Return (X, Y) of the center of cell containing provided text 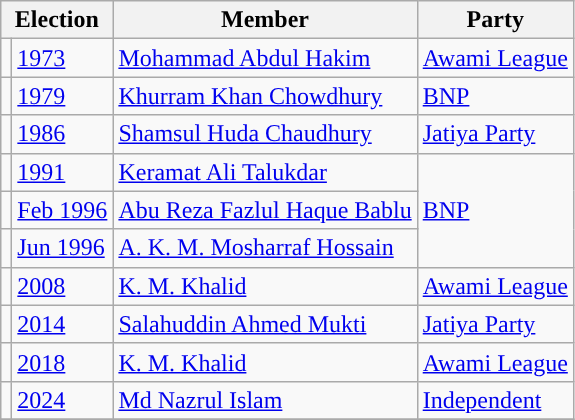
Independent (495, 400)
Salahuddin Ahmed Mukti (265, 324)
1986 (62, 134)
2024 (62, 400)
1979 (62, 96)
1991 (62, 172)
Khurram Khan Chowdhury (265, 96)
Jun 1996 (62, 248)
Election (57, 20)
Abu Reza Fazlul Haque Bablu (265, 210)
Shamsul Huda Chaudhury (265, 134)
Party (495, 20)
2018 (62, 362)
Mohammad Abdul Hakim (265, 58)
Feb 1996 (62, 210)
2008 (62, 286)
Keramat Ali Talukdar (265, 172)
Member (265, 20)
A. K. M. Mosharraf Hossain (265, 248)
1973 (62, 58)
2014 (62, 324)
Md Nazrul Islam (265, 400)
